From the cell containing the given text, extract its center point as [X, Y] coordinate. 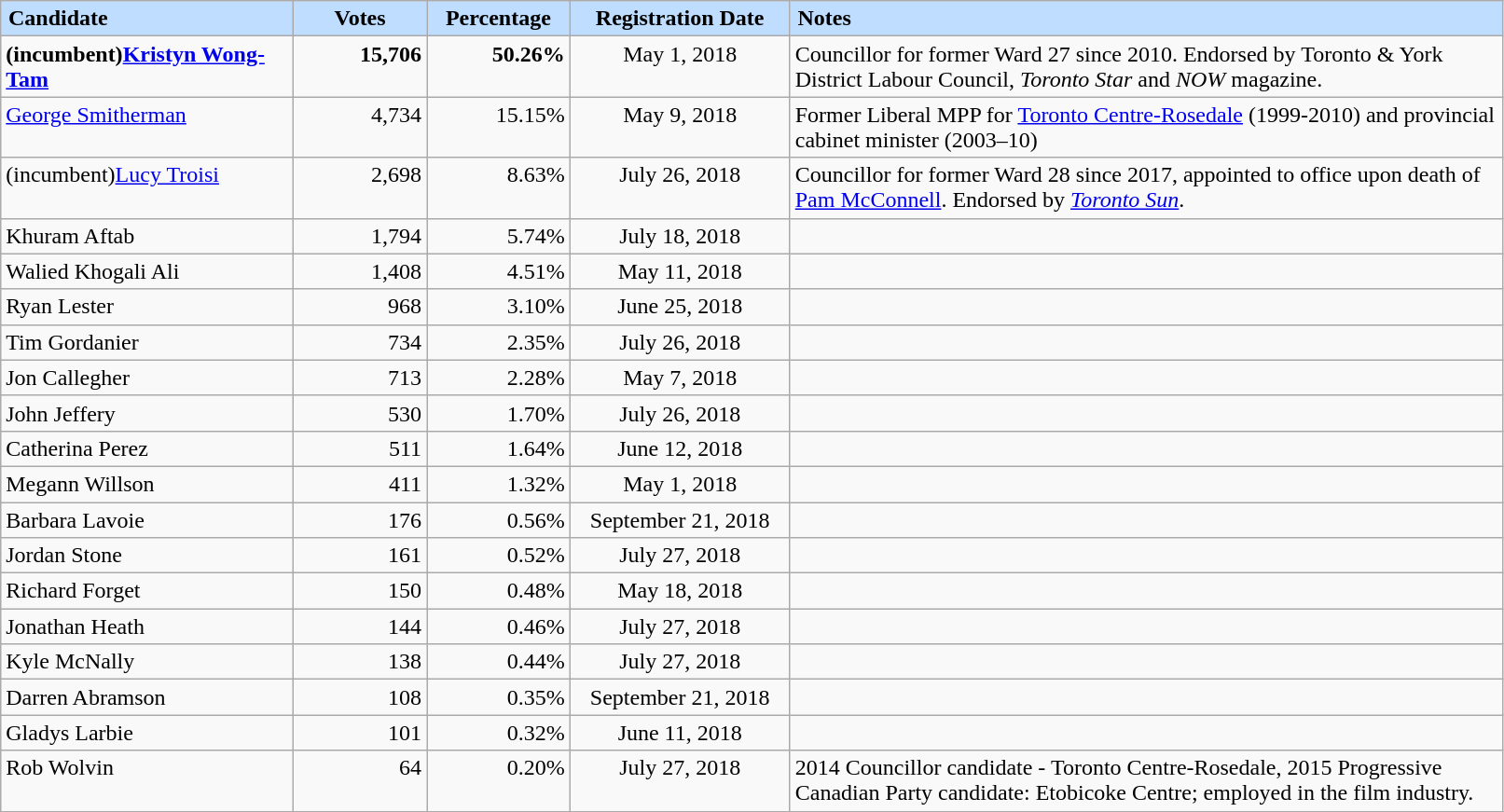
0.52% [499, 556]
Notes [1146, 19]
Tim Gordanier [147, 342]
Barbara Lavoie [147, 519]
Candidate [147, 19]
Councillor for former Ward 27 since 2010. Endorsed by Toronto & York District Labour Council, Toronto Star and NOW magazine. [1146, 67]
8.63% [499, 188]
108 [360, 697]
June 12, 2018 [680, 448]
1,408 [360, 271]
0.20% [499, 781]
0.46% [499, 626]
Richard Forget [147, 591]
May 7, 2018 [680, 378]
1.32% [499, 484]
May 18, 2018 [680, 591]
(incumbent)Kristyn Wong-Tam [147, 67]
Catherina Perez [147, 448]
Rob Wolvin [147, 781]
0.44% [499, 662]
George Smitherman [147, 127]
Jordan Stone [147, 556]
968 [360, 307]
511 [360, 448]
June 11, 2018 [680, 733]
Gladys Larbie [147, 733]
64 [360, 781]
0.48% [499, 591]
Darren Abramson [147, 697]
713 [360, 378]
May 11, 2018 [680, 271]
15.15% [499, 127]
138 [360, 662]
4,734 [360, 127]
Jon Callegher [147, 378]
2,698 [360, 188]
Kyle McNally [147, 662]
15,706 [360, 67]
101 [360, 733]
John Jeffery [147, 413]
Ryan Lester [147, 307]
1.70% [499, 413]
4.51% [499, 271]
2014 Councillor candidate - Toronto Centre-Rosedale, 2015 Progressive Canadian Party candidate: Etobicoke Centre; employed in the film industry. [1146, 781]
July 18, 2018 [680, 236]
Walied Khogali Ali [147, 271]
Jonathan Heath [147, 626]
(incumbent)Lucy Troisi [147, 188]
2.35% [499, 342]
734 [360, 342]
1,794 [360, 236]
50.26% [499, 67]
Former Liberal MPP for Toronto Centre-Rosedale (1999-2010) and provincial cabinet minister (2003–10) [1146, 127]
0.32% [499, 733]
0.35% [499, 697]
1.64% [499, 448]
Councillor for former Ward 28 since 2017, appointed to office upon death of Pam McConnell. Endorsed by Toronto Sun. [1146, 188]
530 [360, 413]
176 [360, 519]
161 [360, 556]
411 [360, 484]
Percentage [499, 19]
May 9, 2018 [680, 127]
Registration Date [680, 19]
150 [360, 591]
Votes [360, 19]
144 [360, 626]
0.56% [499, 519]
Khuram Aftab [147, 236]
June 25, 2018 [680, 307]
2.28% [499, 378]
5.74% [499, 236]
3.10% [499, 307]
Megann Willson [147, 484]
